Output the [X, Y] coordinate of the center of the cell containing the given text.  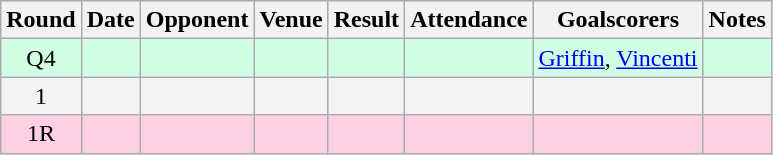
Q4 [41, 58]
Notes [737, 20]
Result [366, 20]
1R [41, 134]
Date [110, 20]
Venue [291, 20]
1 [41, 96]
Opponent [197, 20]
Attendance [469, 20]
Goalscorers [618, 20]
Round [41, 20]
Griffin, Vincenti [618, 58]
